Search for the cell housing the specified text and yield its [x, y] center coordinate. 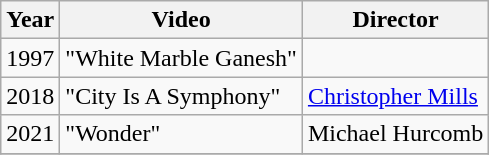
"Wonder" [182, 134]
Year [30, 20]
Video [182, 20]
Christopher Mills [395, 96]
2021 [30, 134]
2018 [30, 96]
Michael Hurcomb [395, 134]
"White Marble Ganesh" [182, 58]
Director [395, 20]
"City Is A Symphony" [182, 96]
1997 [30, 58]
